Find where the given text appears and provide that cell's center as (X, Y) coordinate. 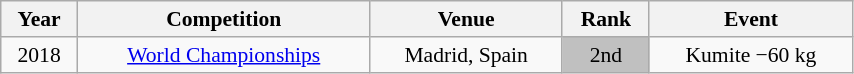
Year (40, 19)
2nd (606, 55)
Kumite −60 kg (750, 55)
2018 (40, 55)
Venue (466, 19)
Rank (606, 19)
World Championships (224, 55)
Event (750, 19)
Competition (224, 19)
Madrid, Spain (466, 55)
